Provide the (X, Y) coordinate of the cell's center where the given text is located.  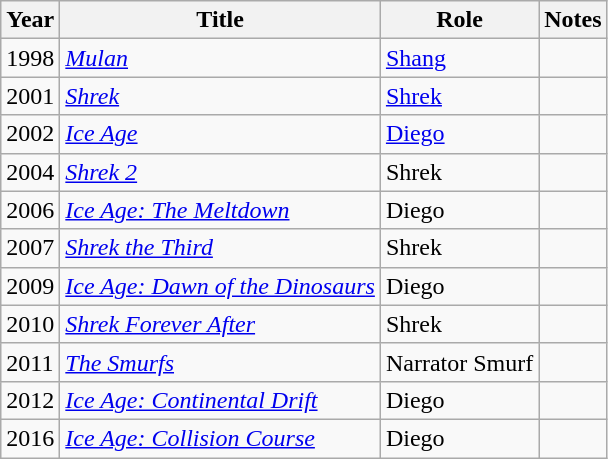
Ice Age: Dawn of the Dinosaurs (220, 286)
Title (220, 20)
2001 (30, 96)
Ice Age: Continental Drift (220, 400)
Ice Age: Collision Course (220, 438)
Shrek the Third (220, 248)
2007 (30, 248)
2006 (30, 210)
Ice Age (220, 134)
2011 (30, 362)
2012 (30, 400)
2016 (30, 438)
Shrek Forever After (220, 324)
Narrator Smurf (459, 362)
2004 (30, 172)
Year (30, 20)
Shang (459, 58)
Shrek 2 (220, 172)
2009 (30, 286)
Mulan (220, 58)
2010 (30, 324)
Role (459, 20)
Ice Age: The Meltdown (220, 210)
The Smurfs (220, 362)
Notes (573, 20)
2002 (30, 134)
1998 (30, 58)
